Pinpoint the cell where the given text exists, returning its (X, Y) midpoint coordinate. 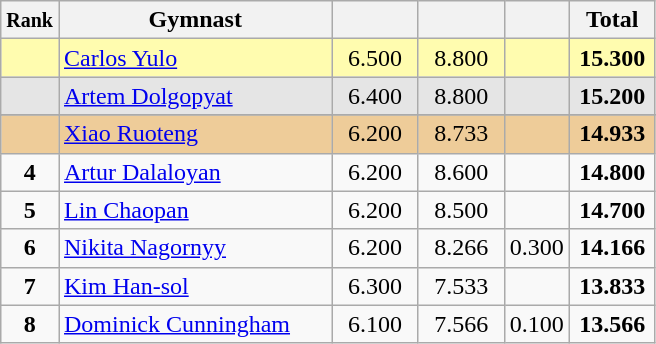
15.300 (612, 58)
Total (612, 20)
8.600 (461, 172)
Carlos Yulo (195, 58)
6 (30, 248)
0.300 (536, 248)
13.566 (612, 324)
7.566 (461, 324)
13.833 (612, 286)
8.733 (461, 134)
Gymnast (195, 20)
6.100 (375, 324)
5 (30, 210)
15.200 (612, 96)
Kim Han-sol (195, 286)
7.533 (461, 286)
6.300 (375, 286)
Artem Dolgopyat (195, 96)
8.266 (461, 248)
Dominick Cunningham (195, 324)
14.933 (612, 134)
14.800 (612, 172)
6.500 (375, 58)
8 (30, 324)
7 (30, 286)
6.400 (375, 96)
Rank (30, 20)
14.166 (612, 248)
Nikita Nagornyy (195, 248)
0.100 (536, 324)
8.500 (461, 210)
Artur Dalaloyan (195, 172)
Xiao Ruoteng (195, 134)
Lin Chaopan (195, 210)
14.700 (612, 210)
4 (30, 172)
